Search for the cell housing the specified text and yield its [x, y] center coordinate. 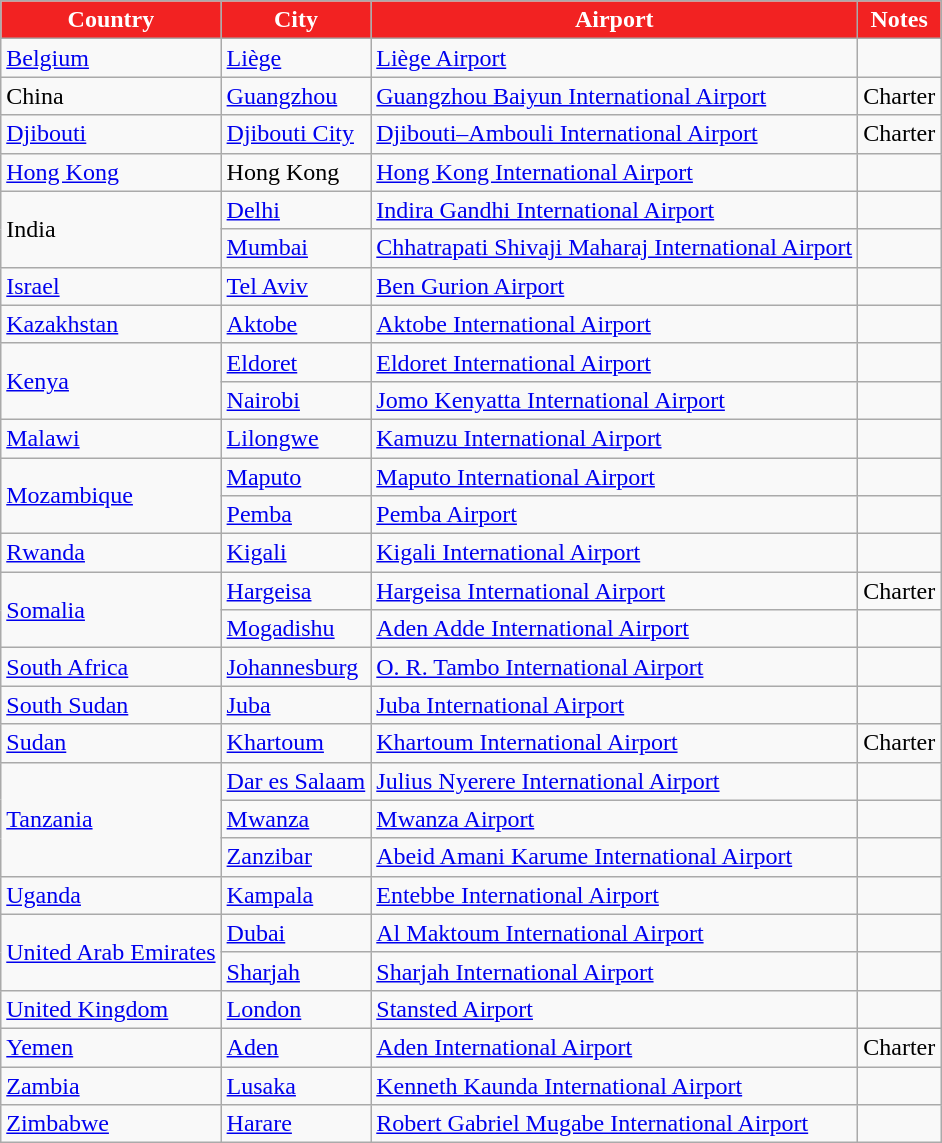
Djibouti–Ambouli International Airport [614, 134]
Jomo Kenyatta International Airport [614, 400]
Harare [296, 1124]
China [111, 96]
Entebbe International Airport [614, 895]
Aden International Airport [614, 1047]
Mozambique [111, 496]
Maputo [296, 477]
Kigali International Airport [614, 553]
Dubai [296, 933]
Kazakhstan [111, 324]
Lusaka [296, 1085]
Stansted Airport [614, 1009]
Julius Nyerere International Airport [614, 781]
India [111, 229]
Mwanza [296, 819]
Hargeisa International Airport [614, 591]
Liège Airport [614, 58]
Johannesburg [296, 667]
Kampala [296, 895]
Aktobe [296, 324]
Juba [296, 705]
South Africa [111, 667]
Abeid Amani Karume International Airport [614, 857]
Aden Adde International Airport [614, 629]
Hargeisa [296, 591]
Sharjah International Airport [614, 971]
Tel Aviv [296, 286]
Juba International Airport [614, 705]
Dar es Salaam [296, 781]
Sharjah [296, 971]
Mogadishu [296, 629]
Eldoret [296, 362]
Eldoret International Airport [614, 362]
Maputo International Airport [614, 477]
Al Maktoum International Airport [614, 933]
Aktobe International Airport [614, 324]
Somalia [111, 610]
Zimbabwe [111, 1124]
Djibouti [111, 134]
Kenneth Kaunda International Airport [614, 1085]
Khartoum [296, 743]
Kamuzu International Airport [614, 438]
Uganda [111, 895]
Zambia [111, 1085]
Rwanda [111, 553]
Airport [614, 20]
South Sudan [111, 705]
Zanzibar [296, 857]
Chhatrapati Shivaji Maharaj International Airport [614, 248]
O. R. Tambo International Airport [614, 667]
City [296, 20]
Aden [296, 1047]
London [296, 1009]
Indira Gandhi International Airport [614, 210]
Malawi [111, 438]
Sudan [111, 743]
Khartoum International Airport [614, 743]
Liège [296, 58]
Mwanza Airport [614, 819]
Djibouti City [296, 134]
Pemba [296, 515]
Delhi [296, 210]
Guangzhou Baiyun International Airport [614, 96]
Pemba Airport [614, 515]
Nairobi [296, 400]
Mumbai [296, 248]
Robert Gabriel Mugabe International Airport [614, 1124]
United Arab Emirates [111, 952]
Yemen [111, 1047]
Guangzhou [296, 96]
Ben Gurion Airport [614, 286]
Tanzania [111, 819]
Israel [111, 286]
Hong Kong International Airport [614, 172]
Kigali [296, 553]
United Kingdom [111, 1009]
Country [111, 20]
Kenya [111, 381]
Notes [900, 20]
Lilongwe [296, 438]
Belgium [111, 58]
